Return the [X, Y] coordinate for the center point of the cell that contains the specified text.  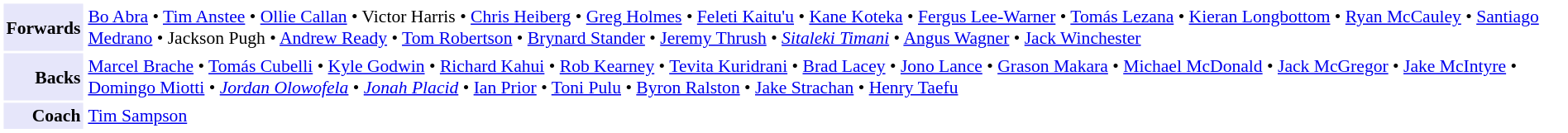
Forwards [43, 26]
Backs [43, 76]
Coach [43, 116]
Tim Sampson [825, 116]
